Return the (x, y) coordinate for the center point of the cell that contains the specified text.  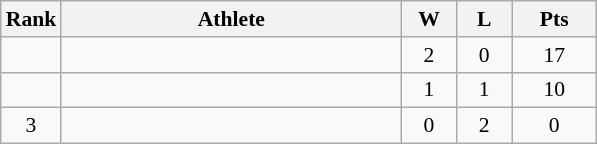
17 (554, 55)
W (428, 19)
L (484, 19)
Athlete (231, 19)
Rank (32, 19)
10 (554, 90)
Pts (554, 19)
3 (32, 126)
